Pinpoint the cell where the given text exists, returning its (x, y) midpoint coordinate. 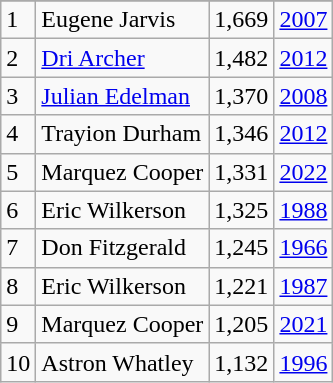
Don Fitzgerald (122, 248)
1987 (304, 286)
4 (18, 134)
1,205 (242, 324)
1,482 (242, 58)
1,325 (242, 210)
Dri Archer (122, 58)
1,669 (242, 20)
1,221 (242, 286)
1966 (304, 248)
Eugene Jarvis (122, 20)
Julian Edelman (122, 96)
2007 (304, 20)
1,370 (242, 96)
1,331 (242, 172)
7 (18, 248)
2008 (304, 96)
1 (18, 20)
8 (18, 286)
6 (18, 210)
1996 (304, 362)
1,132 (242, 362)
2 (18, 58)
Trayion Durham (122, 134)
2021 (304, 324)
2022 (304, 172)
1,245 (242, 248)
3 (18, 96)
1,346 (242, 134)
Astron Whatley (122, 362)
5 (18, 172)
1988 (304, 210)
9 (18, 324)
10 (18, 362)
